Extract the (x, y) coordinate from the center of the cell holding the provided text.  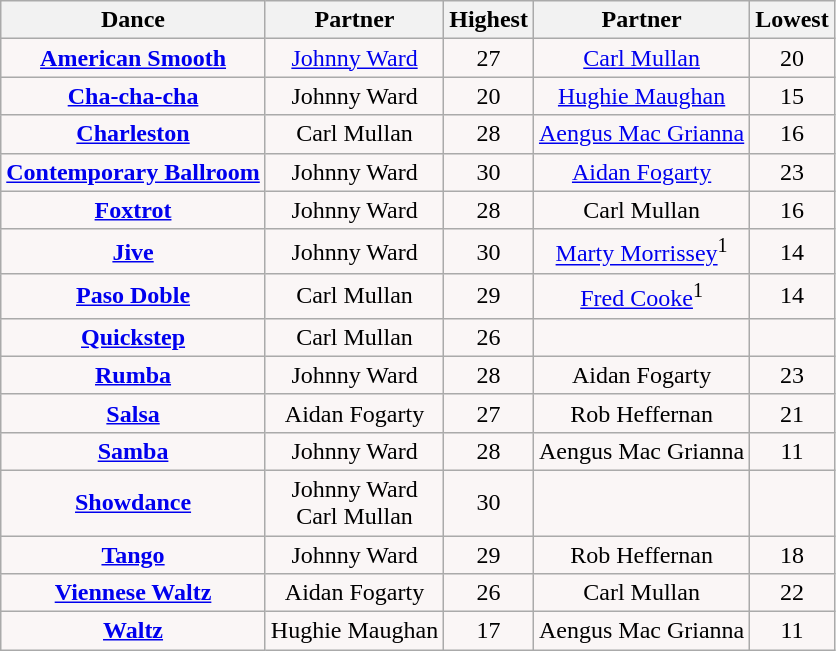
Tango (134, 555)
21 (792, 413)
Viennese Waltz (134, 593)
Salsa (134, 413)
Showdance (134, 502)
Samba (134, 451)
Quickstep (134, 337)
22 (792, 593)
Highest (489, 20)
Waltz (134, 631)
American Smooth (134, 58)
15 (792, 96)
Johnny WardCarl Mullan (354, 502)
Jive (134, 252)
Rumba (134, 375)
Foxtrot (134, 210)
Fred Cooke1 (641, 296)
Contemporary Ballroom (134, 172)
Cha-cha-cha (134, 96)
18 (792, 555)
Charleston (134, 134)
Paso Doble (134, 296)
Lowest (792, 20)
17 (489, 631)
Marty Morrissey1 (641, 252)
Dance (134, 20)
